Provide the (X, Y) coordinate of the cell's center where the given text is located.  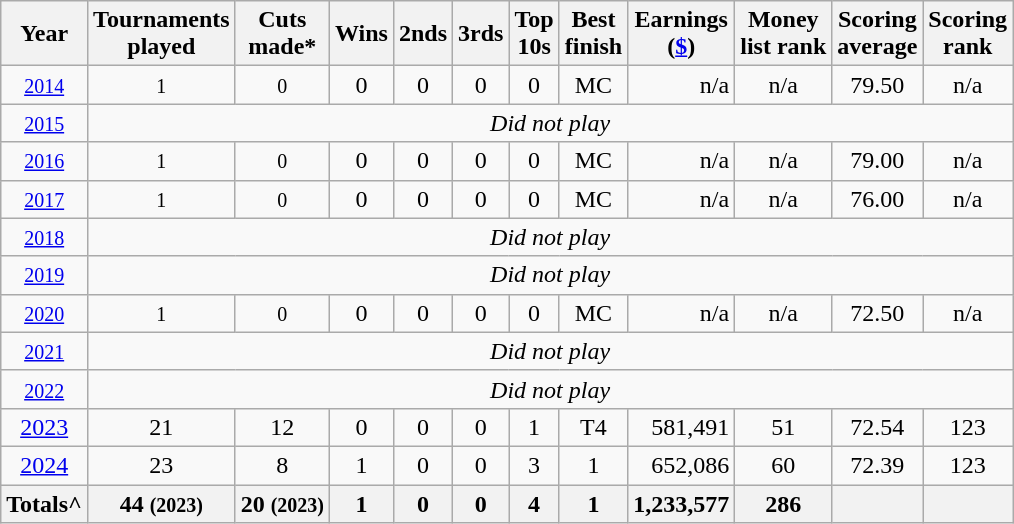
79.00 (878, 161)
21 (162, 427)
2015 (44, 123)
Scoring average (878, 34)
76.00 (878, 199)
2017 (44, 199)
72.54 (878, 427)
72.50 (878, 313)
60 (784, 465)
Moneylist rank (784, 34)
72.39 (878, 465)
2021 (44, 351)
2019 (44, 275)
2nds (422, 34)
2024 (44, 465)
286 (784, 503)
4 (534, 503)
12 (282, 427)
23 (162, 465)
51 (784, 427)
2014 (44, 85)
8 (282, 465)
20 (2023) (282, 503)
581,491 (682, 427)
Cuts made* (282, 34)
Earnings($) (682, 34)
2022 (44, 389)
T4 (593, 427)
79.50 (878, 85)
2016 (44, 161)
Wins (361, 34)
Totals^ (44, 503)
652,086 (682, 465)
3rds (481, 34)
Year (44, 34)
Scoringrank (968, 34)
1,233,577 (682, 503)
2018 (44, 237)
Top 10s (534, 34)
44 (2023) (162, 503)
Best finish (593, 34)
2020 (44, 313)
2023 (44, 427)
3 (534, 465)
Tournaments played (162, 34)
